Capture the cell that displays the provided text and extract its (X, Y) central coordinate. 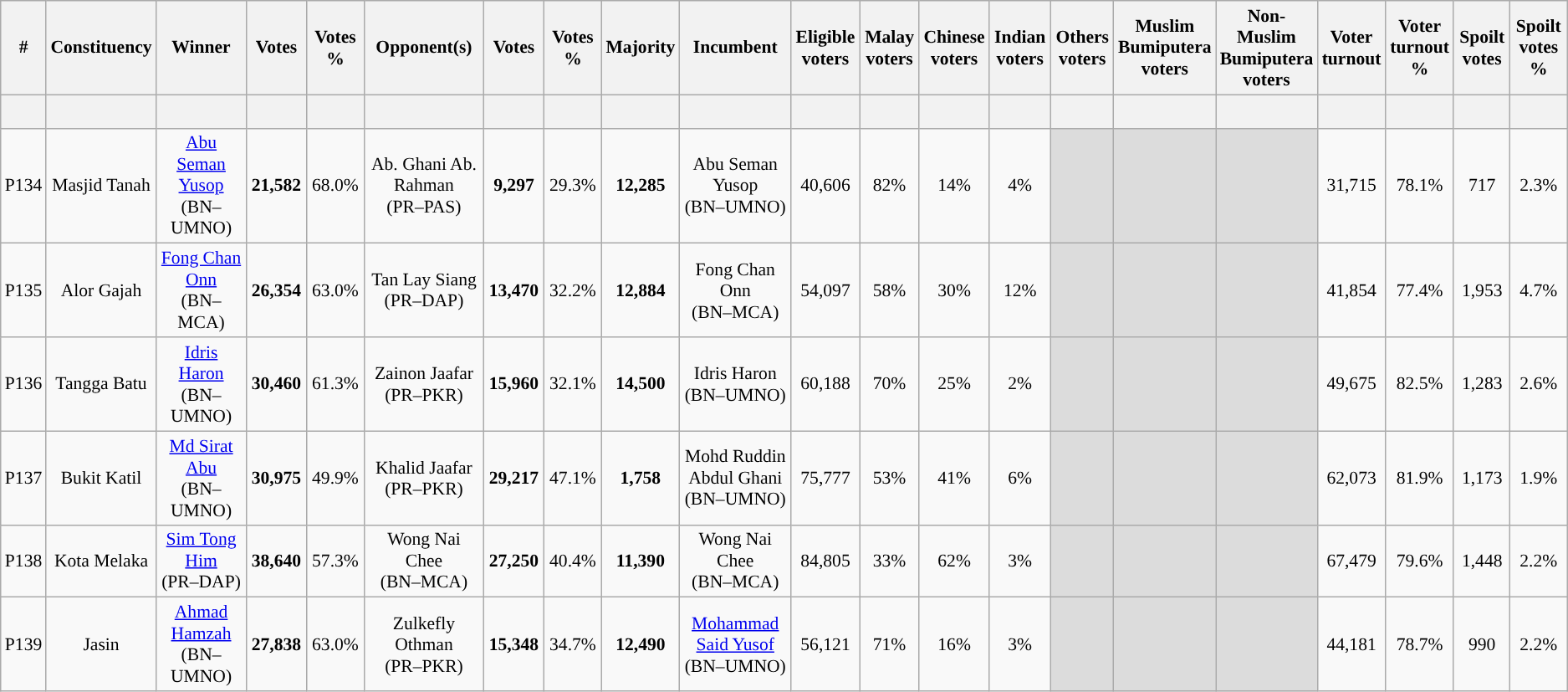
60,188 (825, 384)
30% (954, 290)
Zulkefly Othman(PR–PKR) (423, 644)
2.3% (1539, 186)
12,490 (641, 644)
21,582 (276, 186)
13,470 (513, 290)
82.5% (1420, 384)
1,953 (1482, 290)
Others voters (1082, 48)
62,073 (1351, 478)
1,173 (1482, 478)
Indian voters (1020, 48)
4.7% (1539, 290)
14% (954, 186)
Mohammad Said Yusof(BN–UMNO) (735, 644)
Masjid Tanah (100, 186)
Chinese voters (954, 48)
49.9% (335, 478)
1.9% (1539, 478)
Winner (202, 48)
9,297 (513, 186)
29,217 (513, 478)
Ahmad Hamzah(BN–UMNO) (202, 644)
1,758 (641, 478)
Alor Gajah (100, 290)
Tangga Batu (100, 384)
1,448 (1482, 561)
15,960 (513, 384)
33% (890, 561)
Voter turnout (1351, 48)
32.1% (572, 384)
61.3% (335, 384)
15,348 (513, 644)
Sim Tong Him(PR–DAP) (202, 561)
Majority (641, 48)
4% (1020, 186)
78.1% (1420, 186)
990 (1482, 644)
41,854 (1351, 290)
P134 (23, 186)
P136 (23, 384)
12% (1020, 290)
27,838 (276, 644)
Spoilt votes % (1539, 48)
Non-Muslim Bumiputera voters (1267, 48)
Ab. Ghani Ab. Rahman(PR–PAS) (423, 186)
Kota Melaka (100, 561)
77.4% (1420, 290)
70% (890, 384)
78.7% (1420, 644)
Eligible voters (825, 48)
79.6% (1420, 561)
Voter turnout % (1420, 48)
Muslim Bumiputera voters (1165, 48)
Mohd Ruddin Abdul Ghani(BN–UMNO) (735, 478)
11,390 (641, 561)
58% (890, 290)
44,181 (1351, 644)
P135 (23, 290)
P139 (23, 644)
Md Sirat Abu(BN–UMNO) (202, 478)
Incumbent (735, 48)
71% (890, 644)
53% (890, 478)
Malay voters (890, 48)
29.3% (572, 186)
Constituency (100, 48)
38,640 (276, 561)
57.3% (335, 561)
Khalid Jaafar(PR–PKR) (423, 478)
12,884 (641, 290)
2.6% (1539, 384)
27,250 (513, 561)
1,283 (1482, 384)
30,975 (276, 478)
717 (1482, 186)
Opponent(s) (423, 48)
Bukit Katil (100, 478)
40,606 (825, 186)
84,805 (825, 561)
Spoilt votes (1482, 48)
P138 (23, 561)
2% (1020, 384)
26,354 (276, 290)
# (23, 48)
32.2% (572, 290)
49,675 (1351, 384)
62% (954, 561)
81.9% (1420, 478)
14,500 (641, 384)
P137 (23, 478)
Tan Lay Siang(PR–DAP) (423, 290)
82% (890, 186)
56,121 (825, 644)
41% (954, 478)
Zainon Jaafar(PR–PKR) (423, 384)
6% (1020, 478)
30,460 (276, 384)
Jasin (100, 644)
54,097 (825, 290)
34.7% (572, 644)
75,777 (825, 478)
31,715 (1351, 186)
25% (954, 384)
67,479 (1351, 561)
40.4% (572, 561)
12,285 (641, 186)
16% (954, 644)
68.0% (335, 186)
47.1% (572, 478)
